Locate the cell with the specified text and output its [x, y] center coordinate. 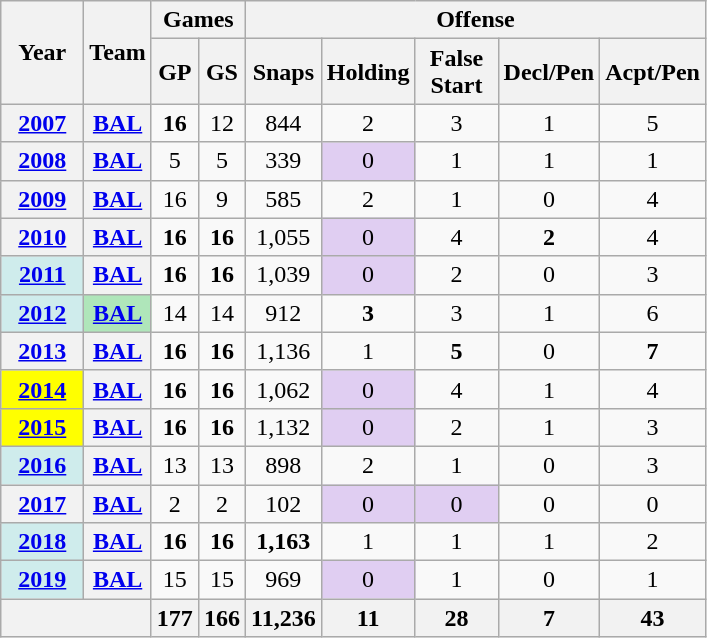
GP [174, 72]
102 [283, 503]
2017 [42, 503]
2011 [42, 275]
898 [283, 465]
Games [198, 20]
Offense [475, 20]
969 [283, 580]
False Start [456, 72]
Decl/Pen [549, 72]
2007 [42, 123]
Team [118, 52]
2019 [42, 580]
2008 [42, 161]
844 [283, 123]
2010 [42, 237]
12 [222, 123]
1,055 [283, 237]
2013 [42, 351]
2018 [42, 542]
166 [222, 618]
1,062 [283, 389]
585 [283, 199]
2012 [42, 313]
1,132 [283, 427]
1,039 [283, 275]
28 [456, 618]
2014 [42, 389]
11 [368, 618]
1,163 [283, 542]
Year [42, 52]
Acpt/Pen [653, 72]
GS [222, 72]
2015 [42, 427]
2016 [42, 465]
177 [174, 618]
339 [283, 161]
Holding [368, 72]
43 [653, 618]
9 [222, 199]
912 [283, 313]
Snaps [283, 72]
2009 [42, 199]
11,236 [283, 618]
6 [653, 313]
1,136 [283, 351]
